Scan for the cell matching the given text and deliver its (x, y) coordinate at center. 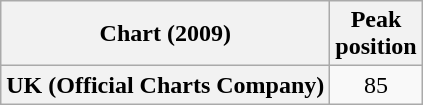
Peakposition (376, 34)
UK (Official Charts Company) (166, 85)
Chart (2009) (166, 34)
85 (376, 85)
